Provide the [x, y] coordinate of the cell's center where the given text is located.  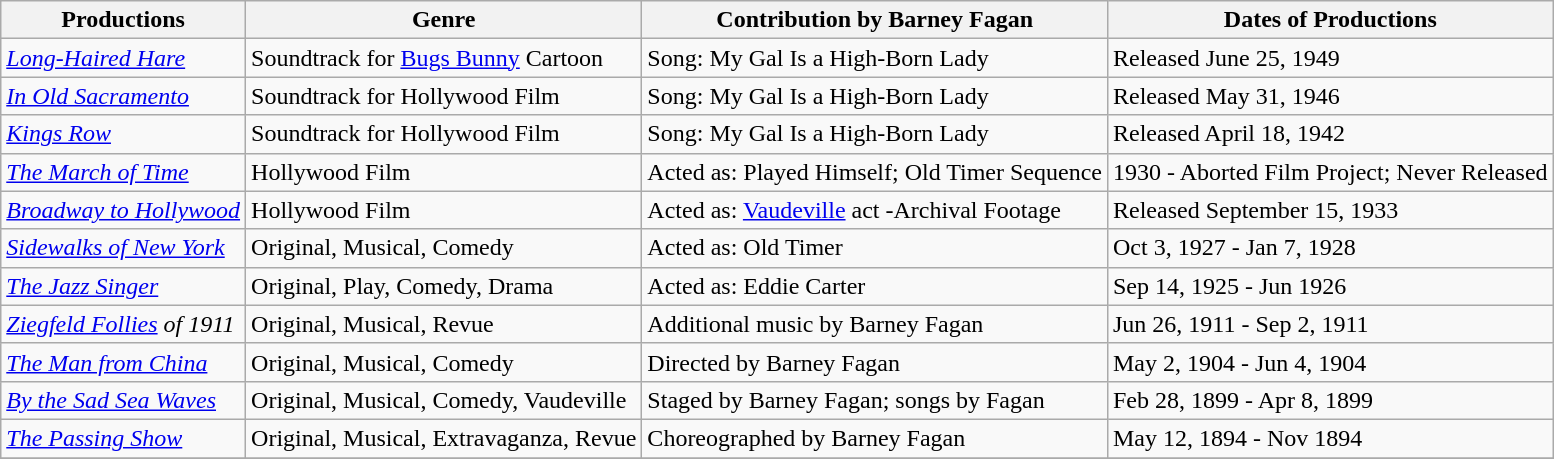
Released April 18, 1942 [1330, 134]
Acted as: Old Timer [875, 248]
Acted as: Played Himself; Old Timer Sequence [875, 172]
The Man from China [124, 362]
May 12, 1894 - Nov 1894 [1330, 438]
Soundtrack for Bugs Bunny Cartoon [444, 58]
Acted as: Eddie Carter [875, 286]
Genre [444, 20]
Additional music by Barney Fagan [875, 324]
Acted as: Vaudeville act -Archival Footage [875, 210]
Original, Musical, Comedy, Vaudeville [444, 400]
Broadway to Hollywood [124, 210]
Long-Haired Hare [124, 58]
Original, Play, Comedy, Drama [444, 286]
The March of Time [124, 172]
By the Sad Sea Waves [124, 400]
The Passing Show [124, 438]
Released June 25, 1949 [1330, 58]
Kings Row [124, 134]
Contribution by Barney Fagan [875, 20]
1930 - Aborted Film Project; Never Released [1330, 172]
Ziegfeld Follies of 1911 [124, 324]
Original, Musical, Extravaganza, Revue [444, 438]
The Jazz Singer [124, 286]
Sidewalks of New York [124, 248]
In Old Sacramento [124, 96]
Feb 28, 1899 - Apr 8, 1899 [1330, 400]
Released September 15, 1933 [1330, 210]
Original, Musical, Revue [444, 324]
Productions [124, 20]
Oct 3, 1927 - Jan 7, 1928 [1330, 248]
Sep 14, 1925 - Jun 1926 [1330, 286]
May 2, 1904 - Jun 4, 1904 [1330, 362]
Jun 26, 1911 - Sep 2, 1911 [1330, 324]
Staged by Barney Fagan; songs by Fagan [875, 400]
Released May 31, 1946 [1330, 96]
Directed by Barney Fagan [875, 362]
Choreographed by Barney Fagan [875, 438]
Dates of Productions [1330, 20]
